Capture the cell that displays the provided text and extract its [x, y] central coordinate. 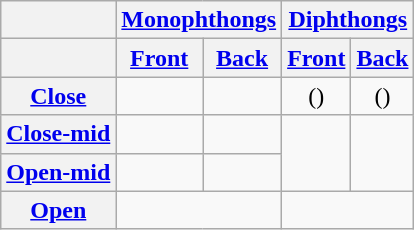
Close [58, 96]
Open [58, 210]
Open-mid [58, 172]
Diphthongs [348, 20]
Monophthongs [199, 20]
Close-mid [58, 134]
